Locate the cell with the specified text and output its [X, Y] center coordinate. 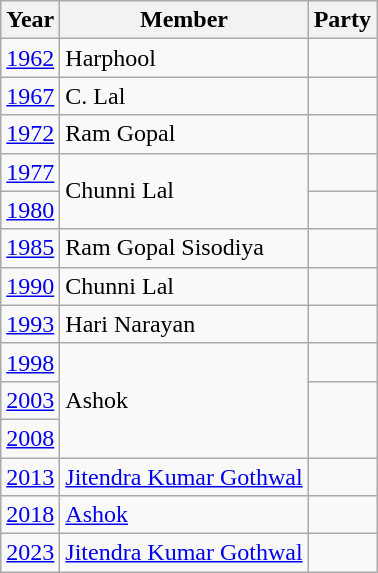
Hari Narayan [184, 324]
1985 [30, 248]
Ram Gopal Sisodiya [184, 248]
1990 [30, 286]
2008 [30, 438]
1972 [30, 134]
Year [30, 20]
1962 [30, 58]
2018 [30, 515]
2023 [30, 553]
Harphool [184, 58]
Party [342, 20]
1980 [30, 210]
Ram Gopal [184, 134]
C. Lal [184, 96]
2003 [30, 400]
1977 [30, 172]
Member [184, 20]
1967 [30, 96]
1993 [30, 324]
2013 [30, 477]
1998 [30, 362]
